For the text-containing cell, return its midpoint in (x, y) coordinate format. 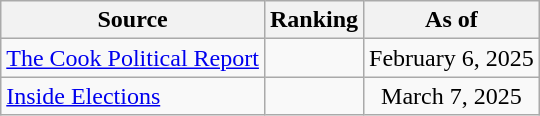
As of (452, 20)
The Cook Political Report (133, 58)
Ranking (314, 20)
February 6, 2025 (452, 58)
Source (133, 20)
Inside Elections (133, 96)
March 7, 2025 (452, 96)
